Provide the [X, Y] coordinate of the cell's center where the given text is located.  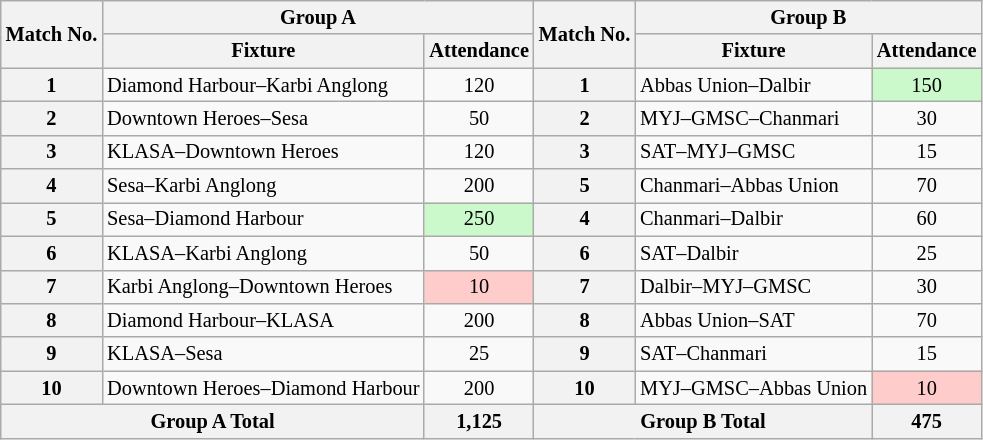
Group B [808, 17]
475 [926, 421]
Dalbir–MYJ–GMSC [754, 287]
Chanmari–Abbas Union [754, 186]
Abbas Union–Dalbir [754, 85]
Group B Total [703, 421]
SAT–Chanmari [754, 354]
Downtown Heroes–Sesa [263, 118]
KLASA–Karbi Anglong [263, 253]
60 [926, 219]
250 [478, 219]
KLASA–Downtown Heroes [263, 152]
Sesa–Karbi Anglong [263, 186]
Abbas Union–SAT [754, 320]
Chanmari–Dalbir [754, 219]
1,125 [478, 421]
KLASA–Sesa [263, 354]
Diamond Harbour–KLASA [263, 320]
Group A [318, 17]
Sesa–Diamond Harbour [263, 219]
Downtown Heroes–Diamond Harbour [263, 388]
Karbi Anglong–Downtown Heroes [263, 287]
MYJ–GMSC–Abbas Union [754, 388]
150 [926, 85]
SAT–Dalbir [754, 253]
MYJ–GMSC–Chanmari [754, 118]
Diamond Harbour–Karbi Anglong [263, 85]
Group A Total [213, 421]
SAT–MYJ–GMSC [754, 152]
